Locate the cell with the specified text and output its [X, Y] center coordinate. 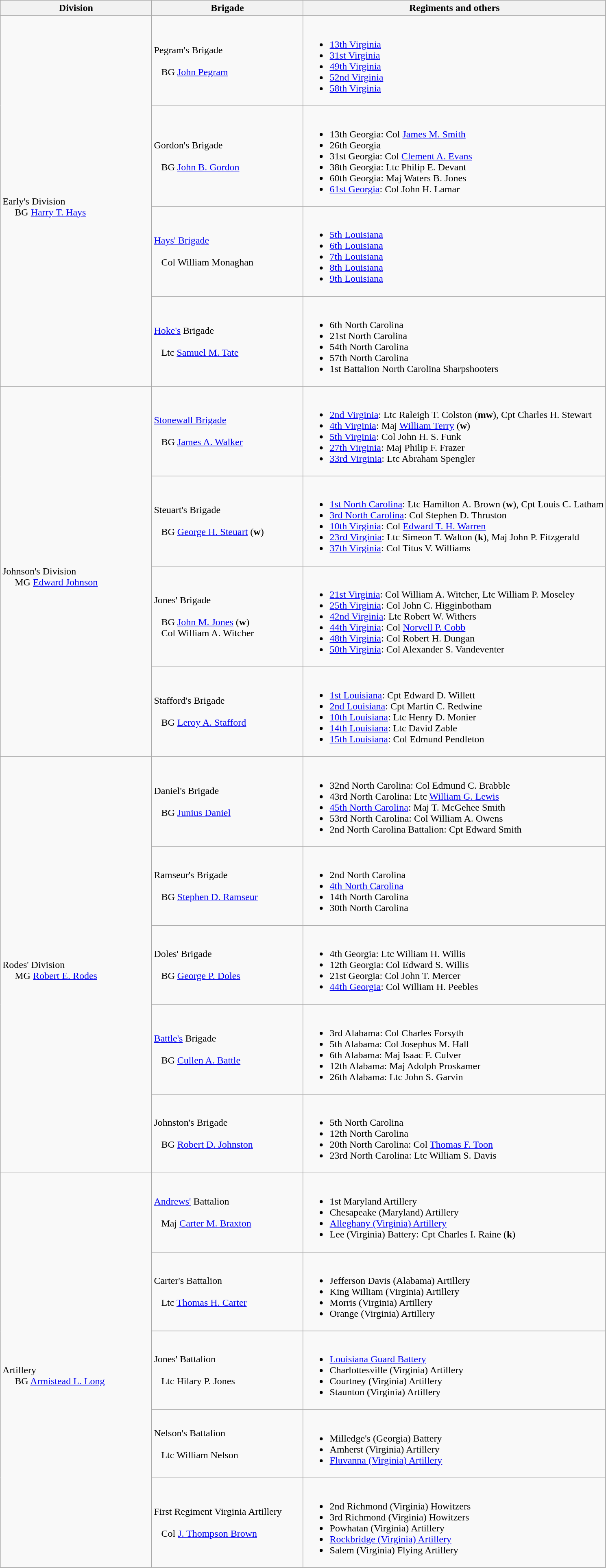
First Regiment Virginia Artillery Col J. Thompson Brown [227, 1523]
Stonewall Brigade BG James A. Walker [227, 431]
2nd North Carolina4th North Carolina14th North Carolina30th North Carolina [454, 886]
Milledge's (Georgia) BatteryAmherst (Virginia) ArtilleryFluvanna (Virginia) Artillery [454, 1444]
Division [76, 8]
4th Georgia: Ltc William H. Willis12th Georgia: Col Edward S. Willis21st Georgia: Col John T. Mercer44th Georgia: Col William H. Peebles [454, 965]
Jones' Battalion Ltc Hilary P. Jones [227, 1370]
Doles' Brigade BG George P. Doles [227, 965]
Carter's Battalion Ltc Thomas H. Carter [227, 1292]
5th Louisiana6th Louisiana7th Louisiana8th Louisiana9th Louisiana [454, 251]
Hoke's Brigade Ltc Samuel M. Tate [227, 341]
Regiments and others [454, 8]
Stafford's Brigade BG Leroy A. Stafford [227, 711]
Jones' Brigade BG John M. Jones (w) Col William A. Witcher [227, 616]
Nelson's Battalion Ltc William Nelson [227, 1444]
5th North Carolina12th North Carolina20th North Carolina: Col Thomas F. Toon23rd North Carolina: Ltc William S. Davis [454, 1134]
Pegram's Brigade BG John Pegram [227, 61]
Rodes' Division MG Robert E. Rodes [76, 965]
Jefferson Davis (Alabama) ArtilleryKing William (Virginia) ArtilleryMorris (Virginia) ArtilleryOrange (Virginia) Artillery [454, 1292]
13th Virginia31st Virginia49th Virginia52nd Virginia58th Virginia [454, 61]
Artillery BG Armistead L. Long [76, 1370]
Hays' Brigade Col William Monaghan [227, 251]
1st Maryland ArtilleryChesapeake (Maryland) ArtilleryAlleghany (Virginia) ArtilleryLee (Virginia) Battery: Cpt Charles I. Raine (k) [454, 1213]
Johnston's Brigade BG Robert D. Johnston [227, 1134]
Gordon's Brigade BG John B. Gordon [227, 156]
Battle's Brigade BG Cullen A. Battle [227, 1049]
Johnson's Division MG Edward Johnson [76, 572]
Daniel's Brigade BG Junius Daniel [227, 802]
Andrews' Battalion Maj Carter M. Braxton [227, 1213]
Ramseur's Brigade BG Stephen D. Ramseur [227, 886]
6th North Carolina21st North Carolina54th North Carolina57th North Carolina1st Battalion North Carolina Sharpshooters [454, 341]
Steuart's Brigade BG George H. Steuart (w) [227, 521]
Louisiana Guard BatteryCharlottesville (Virginia) ArtilleryCourtney (Virginia) ArtilleryStaunton (Virginia) Artillery [454, 1370]
Early's Division BG Harry T. Hays [76, 201]
Brigade [227, 8]
